Determine the (X, Y) coordinate at the center of the cell enclosing the given text.  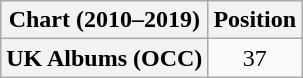
37 (255, 58)
UK Albums (OCC) (104, 58)
Position (255, 20)
Chart (2010–2019) (104, 20)
